Provide the [X, Y] coordinate of the cell's center where the given text is located.  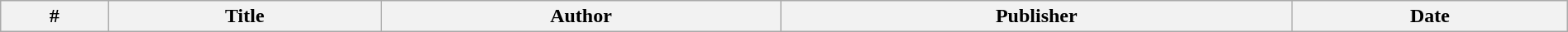
# [55, 16]
Title [245, 16]
Author [581, 16]
Date [1431, 16]
Publisher [1036, 16]
